Return [x, y] of the center of cell containing provided text 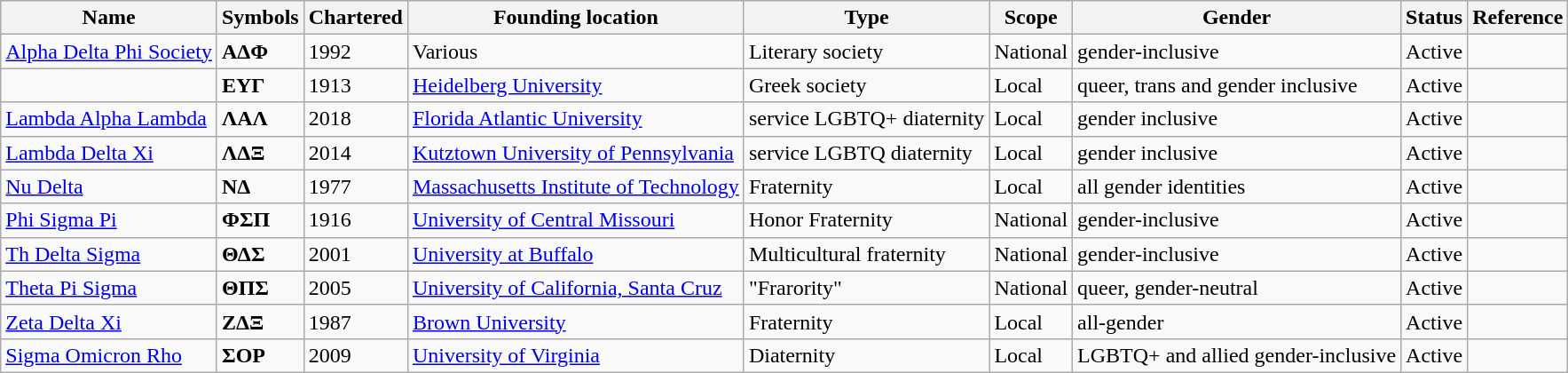
ΕΥΓ [260, 85]
ΛΑΛ [260, 119]
Founding location [575, 18]
Gender [1237, 18]
"Frarority" [866, 288]
Chartered [355, 18]
Status [1434, 18]
2009 [355, 355]
Zeta Delta Xi [109, 321]
Sigma Omicron Rho [109, 355]
Diaternity [866, 355]
Heidelberg University [575, 85]
University of California, Santa Cruz [575, 288]
Th Delta Sigma [109, 254]
ΘΔΣ [260, 254]
2005 [355, 288]
ΑΔΦ [260, 52]
ΛΔΞ [260, 153]
all-gender [1237, 321]
Greek society [866, 85]
Reference [1517, 18]
1916 [355, 220]
ΘΠΣ [260, 288]
LGBTQ+ and allied gender-inclusive [1237, 355]
ΖΔΞ [260, 321]
service LGBTQ+ diaternity [866, 119]
Honor Fraternity [866, 220]
Type [866, 18]
all gender identities [1237, 186]
Scope [1031, 18]
Lambda Delta Xi [109, 153]
ΝΔ [260, 186]
2014 [355, 153]
Literary society [866, 52]
Kutztown University of Pennsylvania [575, 153]
1913 [355, 85]
Name [109, 18]
Lambda Alpha Lambda [109, 119]
queer, trans and gender inclusive [1237, 85]
service LGBTQ diaternity [866, 153]
University of Virginia [575, 355]
1992 [355, 52]
University at Buffalo [575, 254]
Multicultural fraternity [866, 254]
Phi Sigma Pi [109, 220]
1977 [355, 186]
ΣΟΡ [260, 355]
Theta Pi Sigma [109, 288]
University of Central Missouri [575, 220]
Florida Atlantic University [575, 119]
2018 [355, 119]
2001 [355, 254]
Nu Delta [109, 186]
Brown University [575, 321]
Various [575, 52]
1987 [355, 321]
Alpha Delta Phi Society [109, 52]
ΦΣΠ [260, 220]
queer, gender-neutral [1237, 288]
Symbols [260, 18]
Massachusetts Institute of Technology [575, 186]
